Return (X, Y) of the center of cell containing provided text 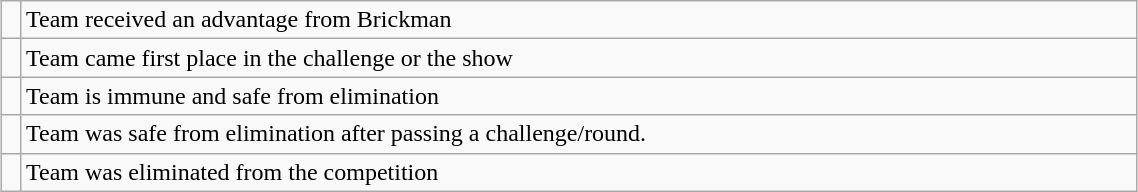
Team was eliminated from the competition (578, 172)
Team was safe from elimination after passing a challenge/round. (578, 134)
Team is immune and safe from elimination (578, 96)
Team came first place in the challenge or the show (578, 58)
Team received an advantage from Brickman (578, 20)
